Capture the cell that displays the provided text and extract its [X, Y] central coordinate. 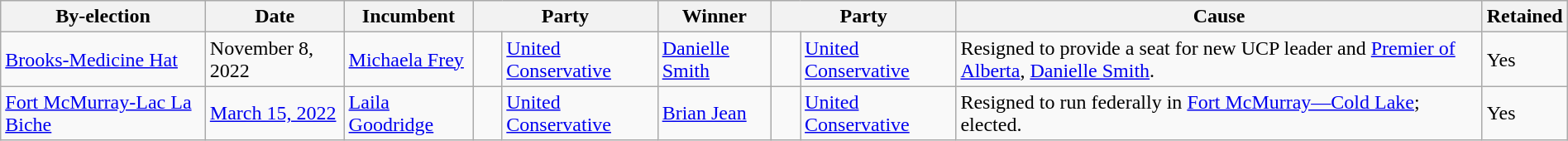
Date [275, 17]
Brooks-Medicine Hat [103, 60]
Laila Goodridge [409, 113]
Fort McMurray-Lac La Biche [103, 113]
Michaela Frey [409, 60]
Retained [1525, 17]
By-election [103, 17]
Brian Jean [715, 113]
March 15, 2022 [275, 113]
November 8, 2022 [275, 60]
Danielle Smith [715, 60]
Resigned to provide a seat for new UCP leader and Premier of Alberta, Danielle Smith. [1219, 60]
Resigned to run federally in Fort McMurray—Cold Lake; elected. [1219, 113]
Winner [715, 17]
Cause [1219, 17]
Incumbent [409, 17]
